Extract the (X, Y) coordinate from the center of the cell holding the provided text.  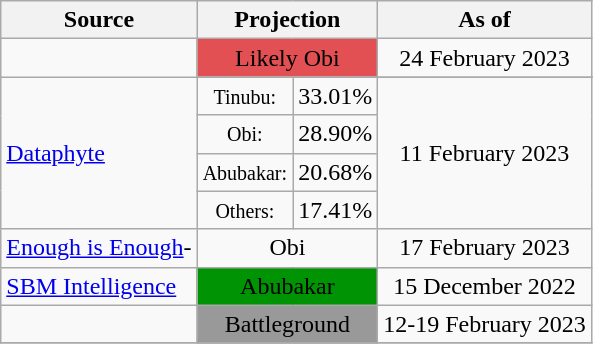
Others: (244, 210)
11 February 2023 (485, 153)
20.68% (336, 172)
As of (485, 20)
Obi: (244, 134)
17.41% (336, 210)
28.90% (336, 134)
33.01% (336, 96)
Battleground (288, 324)
Tinubu: (244, 96)
Source (99, 20)
Obi (288, 248)
Enough is Enough- (99, 248)
Projection (288, 20)
Abubakar (288, 286)
24 February 2023 (485, 58)
17 February 2023 (485, 248)
15 December 2022 (485, 286)
Abubakar: (244, 172)
Likely Obi (288, 58)
Dataphyte (99, 153)
SBM Intelligence (99, 286)
12-19 February 2023 (485, 324)
